From the cell containing the given text, extract its center point as [x, y] coordinate. 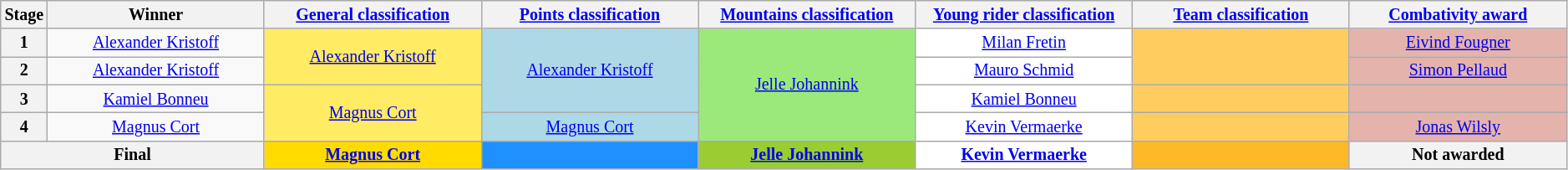
Mountains classification [807, 15]
2 [24, 70]
Stage [24, 15]
Not awarded [1458, 154]
Team classification [1241, 15]
Final [132, 154]
1 [24, 44]
Mauro Schmid [1024, 70]
Eivind Fougner [1458, 44]
Young rider classification [1024, 15]
3 [24, 99]
4 [24, 127]
Points classification [590, 15]
Combativity award [1458, 15]
General classification [373, 15]
Milan Fretin [1024, 44]
Simon Pellaud [1458, 70]
Jonas Wilsly [1458, 127]
Winner [155, 15]
